Find where the given text appears and provide that cell's center as (X, Y) coordinate. 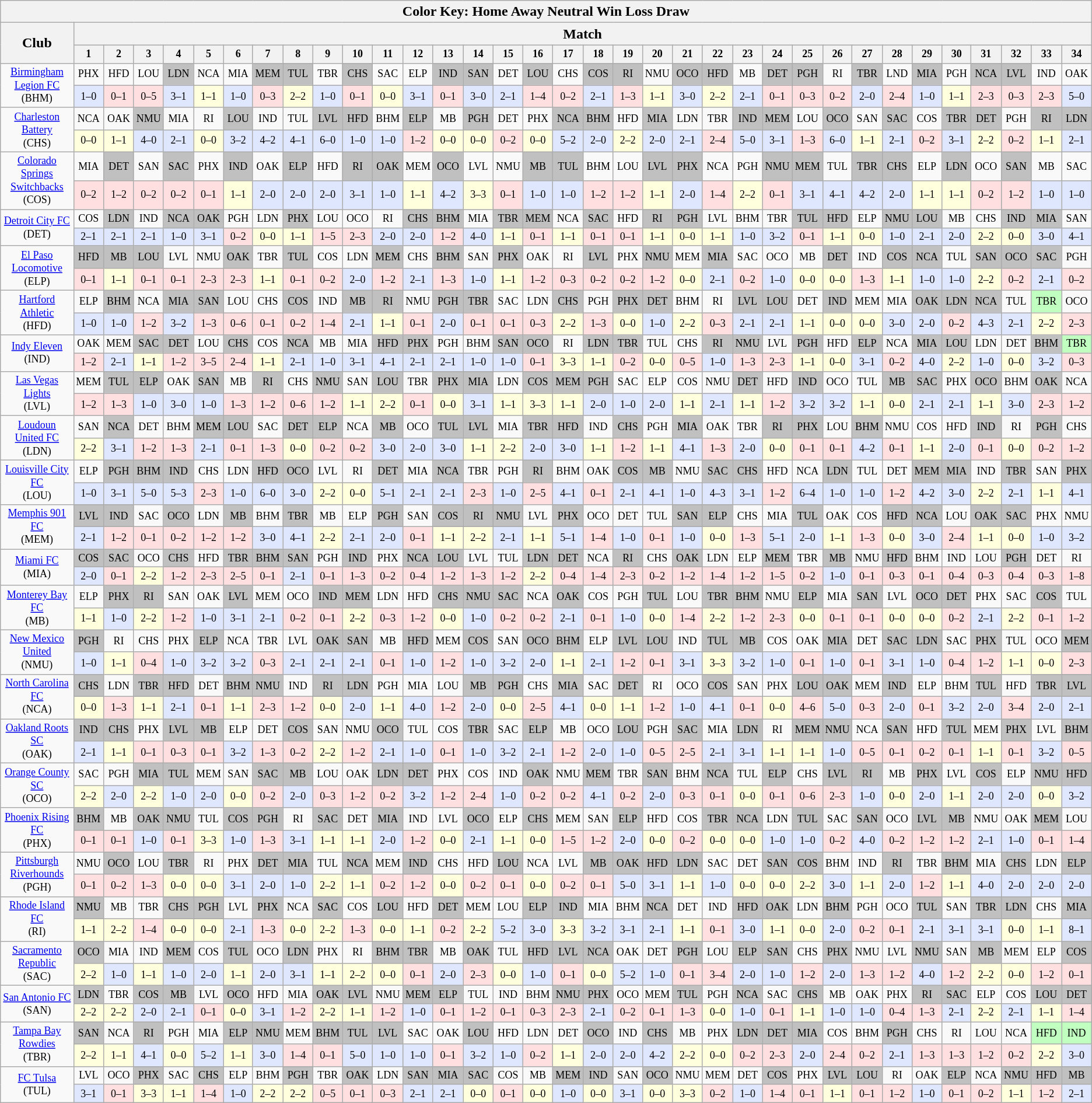
Birmingham Legion FC(BHM) (37, 85)
25 (807, 54)
Detroit City FC(DET) (37, 228)
21 (688, 54)
LND (897, 74)
7 (268, 54)
1–8 (1077, 577)
8 (298, 54)
Pittsburgh Riverhounds(PGH) (37, 874)
FC Tulsa(TUL) (37, 1084)
5–3 (178, 494)
29 (927, 54)
3–5 (209, 362)
Tampa Bay Rowdies(TBR) (37, 1044)
North Carolina FC(NCA) (37, 696)
24 (778, 54)
12 (418, 54)
33 (1046, 54)
Monterey Bay FC(MB) (37, 608)
5 (209, 54)
Color Key: Home Away Neutral Win Loss Draw (546, 12)
23 (748, 54)
Colorado Springs Switchbacks(COS) (37, 181)
Hartford Athletic(HFD) (37, 313)
32 (1016, 54)
Sacramento Republic(SAC) (37, 963)
19 (628, 54)
San Antonio FC(SAN) (37, 1004)
El Paso Locomotive(ELP) (37, 268)
34 (1077, 54)
9 (328, 54)
6–4 (807, 494)
4 (178, 54)
22 (717, 54)
Charleston Battery(CHS) (37, 130)
10 (358, 54)
Rhode Island FC(RI) (37, 919)
2 (119, 54)
Loudoun United FC(LDN) (37, 438)
11 (388, 54)
27 (867, 54)
28 (897, 54)
Phoenix Rising FC(PHX) (37, 830)
4–6 (807, 708)
14 (478, 54)
18 (598, 54)
Memphis 901 FC(MEM) (37, 527)
3 (148, 54)
New Mexico United(NMU) (37, 652)
Miami FC(MIA) (37, 567)
1 (89, 54)
15 (509, 54)
Orange County SC(OCO) (37, 786)
Las Vegas Lights(LVL) (37, 393)
17 (568, 54)
30 (957, 54)
Oakland Roots SC(OAK) (37, 741)
Club (37, 43)
8–1 (1077, 930)
13 (448, 54)
Indy Eleven(IND) (37, 353)
26 (838, 54)
20 (657, 54)
Match (582, 34)
16 (538, 54)
6 (238, 54)
31 (986, 54)
Louisville City FC(LOU) (37, 482)
